Locate the cell with the specified text and output its [x, y] center coordinate. 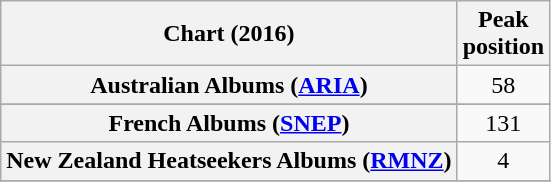
New Zealand Heatseekers Albums (RMNZ) [229, 161]
4 [503, 161]
Peak position [503, 34]
131 [503, 123]
58 [503, 85]
French Albums (SNEP) [229, 123]
Australian Albums (ARIA) [229, 85]
Chart (2016) [229, 34]
